Pinpoint the cell where the given text exists, returning its (x, y) midpoint coordinate. 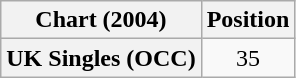
UK Singles (OCC) (101, 58)
Position (248, 20)
Chart (2004) (101, 20)
35 (248, 58)
